Find where the given text appears and provide that cell's center as [X, Y] coordinate. 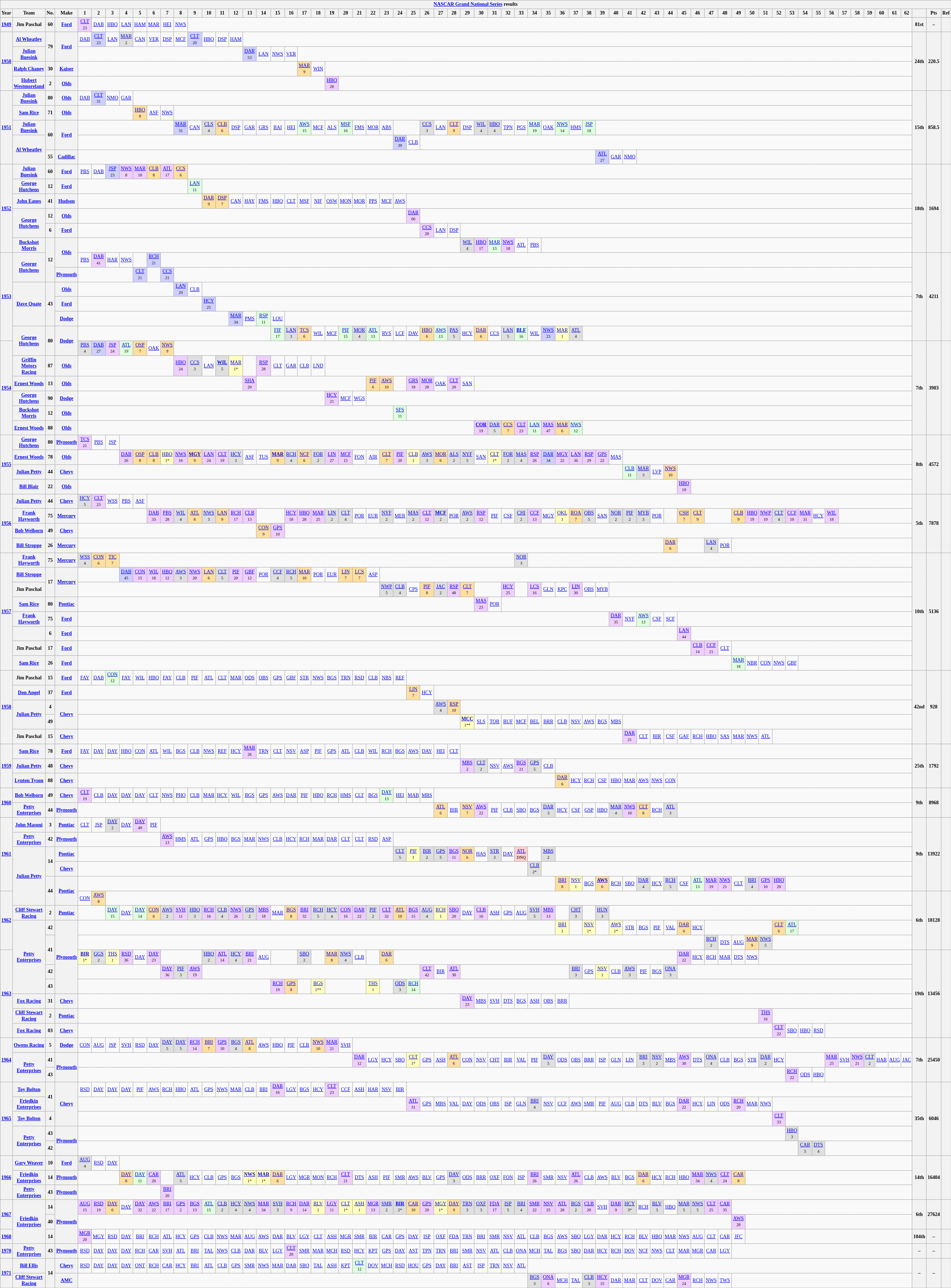
CAR 35 [725, 1207]
HBO 8 [140, 113]
ATL 15 [209, 1207]
8th [919, 465]
54 [805, 13]
DAV [413, 333]
53 [792, 13]
DAR 53 [250, 54]
NWS 23 [548, 333]
18th [919, 208]
RCH 22 [792, 1075]
JAC 2 [441, 589]
24th [919, 61]
COR 19 [481, 428]
RSD 36 [126, 957]
MAR 3 [644, 472]
MAS 4 [521, 457]
PIF 15 [346, 333]
CLT 25 [711, 1207]
3903 [934, 388]
WSS 4 [85, 560]
CLS 4 [209, 128]
OXF 3 [481, 1207]
Bill Blair [29, 486]
MAS 2 [413, 516]
HUN 3 [602, 913]
THS 16 [766, 1016]
AWS 10 [387, 384]
13922 [934, 854]
DAY 13 [387, 795]
MBS 13 [548, 913]
BLV 3 [657, 1207]
FIF 17 [278, 333]
SBO 2 [304, 957]
CLT 6 [779, 928]
BRI 8 [562, 884]
CLB 2* [535, 869]
MCF 2 [441, 516]
BGS 21 [521, 766]
DAY 14 [140, 913]
MGR 20 [85, 1237]
HCY 3 [236, 457]
1 [85, 13]
Ralph Chaney [29, 69]
DAY 3 [454, 1178]
LAN 6 [209, 575]
PBS 4 [85, 348]
CLB 9 [739, 516]
LAN 5 [508, 333]
NYF [630, 619]
WIL 5 [223, 366]
7878 [934, 523]
NWS 8 [126, 172]
ATL 31 [413, 1104]
Griffin Motors Racing [29, 366]
RSP 48 [454, 589]
LAN 36 [576, 457]
LIN 27 [332, 457]
23 [387, 13]
NBR [752, 663]
OBS 5 [589, 516]
HCY 3* [630, 1207]
OSP 8 [140, 457]
CCF 13 [535, 516]
21 [359, 13]
No. [50, 13]
NIF [318, 201]
87 [50, 366]
AWS 1* [616, 928]
CHT 3 [576, 913]
BIR 2 [427, 854]
4572 [934, 465]
NWS 14 [562, 128]
GAF [684, 737]
Dave Quate [29, 304]
1958 [7, 707]
PGS [521, 128]
CON 9 [264, 531]
DAY 6 [112, 1207]
MGR 24 [684, 1281]
MSF [304, 201]
TIC 7 [112, 560]
MGY 22 [562, 457]
NSV 2 [657, 1060]
1970 [7, 1251]
HBO 1* [167, 457]
NASCAR Grand National Series results [476, 4]
858.5 [934, 127]
NOR 6 [467, 854]
NWS 16 [181, 457]
MAS 47 [548, 428]
NOR 2 [616, 516]
NSV 25 [548, 1207]
MAR 5 [684, 1207]
ATL 26 [576, 1178]
1954 [7, 388]
ASH 1 [359, 1207]
BGS 8 [291, 913]
47 [711, 13]
1963 [7, 994]
CSH 7 [684, 516]
Make [67, 13]
MAS [616, 457]
CLT 42 [427, 972]
220.5 [934, 61]
NBS [387, 678]
CLB 13 [250, 516]
AWS 28 [739, 1222]
RCH 2 [711, 942]
1962 [7, 920]
RCH 4 [291, 457]
25450 [934, 1060]
BGS 3 [535, 1281]
CCS 7 [508, 428]
9 [195, 13]
BEL [535, 722]
RCH 1 [441, 913]
BRI 17 [167, 1207]
BRI 26 [535, 1178]
NCF 6 [304, 457]
HBO 4 [495, 128]
MAR 2 [126, 39]
CLT 24 [725, 1178]
LCS 16 [535, 589]
OSW [332, 201]
BGS 1** [318, 986]
6046 [934, 1119]
CAR 10 [413, 1207]
CCS 20 [427, 230]
Cadillac [67, 157]
7 [167, 13]
27624 [934, 1214]
8968 [934, 803]
CLB 6 [223, 128]
KPC [562, 589]
42nd [919, 707]
CCS 21 [167, 275]
CON 15 [140, 575]
BGS 15 [413, 913]
1953 [7, 297]
DAB 26 [126, 457]
PMS [250, 319]
BIR 1* [85, 957]
OSP 7 [140, 348]
BRI 1 [562, 928]
BGS 13 [195, 1207]
BGS 4 [236, 1045]
AWS 6 [602, 884]
DAY 8 [126, 1178]
CON 12 [112, 678]
24 [400, 13]
1952 [7, 208]
1792 [934, 766]
ALS [332, 128]
CAR 5 [805, 1148]
SMR 22 [535, 1207]
ROA 7 [576, 516]
FDA 17 [495, 1207]
JSP 18 [589, 128]
32 [508, 13]
ATL 28 [562, 1207]
28 [454, 13]
CLB 16 [481, 913]
LAN 9 [223, 516]
DAY 36 [167, 972]
39 [602, 13]
GSP [589, 810]
35 [548, 13]
DAR 3 [548, 810]
CON 16 [346, 913]
DAB 45 [126, 575]
1959 [7, 766]
71 [50, 113]
CLT 22 [779, 1031]
TOR [495, 722]
Ref [946, 13]
5th [919, 523]
DAR 14 [304, 1207]
TUS [264, 457]
BLF 16 [521, 333]
MAR 21 [332, 1045]
SBO 20 [454, 913]
CLB 11 [630, 472]
NWS 18 [508, 245]
NWS 12 [576, 428]
DAR 66 [413, 216]
1957 [7, 611]
BRI 7 [209, 1045]
SAS [725, 737]
DTS 4 [818, 1148]
38 [589, 13]
1951 [7, 127]
ONA [521, 1251]
NWS 9 [167, 348]
SVH 5 [535, 913]
Hudson [67, 201]
NWP 5 [387, 589]
PIF 1 [413, 854]
GGS 2 [99, 957]
BAI [278, 128]
LVP [657, 472]
GPS 22 [602, 457]
RCH 16 [209, 913]
NWS 3 [209, 516]
SMR 2 [387, 1207]
HBO 24 [181, 366]
STR 3 [495, 854]
CAR 20 [154, 1178]
HCY 18 [291, 516]
BRI 20 [167, 1192]
ATL 3 [670, 810]
SLS [481, 722]
PIF 3 [181, 972]
CAR 8 [739, 1178]
SVH 11 [181, 913]
BLV 1 [318, 1207]
HCY 21 [332, 398]
WIN [318, 69]
LGY 11 [332, 1207]
CCF 21 [711, 648]
Pts [934, 13]
AIR [373, 457]
NSV 1* [589, 928]
18 [318, 13]
ATL 27 [602, 157]
DAY 9 [454, 1207]
1971 [7, 1273]
MYB 3 [644, 516]
Lynton Tyson [29, 781]
1950 [7, 61]
ONT [140, 1266]
MGY 1* [441, 1207]
AWS 15 [304, 128]
DAR 12 [359, 1060]
50 [752, 13]
CLT 31 [99, 98]
NOR 3 [521, 560]
ISP 5 [508, 1207]
BUF [508, 722]
MSF 16 [346, 128]
NYF 5 [467, 457]
SCF [670, 619]
CLB 20 [589, 1207]
AWS 4 [441, 707]
14th [919, 1177]
Team [29, 13]
AWS 19 [195, 972]
CCF 4 [278, 575]
DSP 7 [223, 201]
MAS 23 [481, 604]
PAS 5 [454, 333]
RCH 19 [278, 986]
35th [919, 1119]
25 [413, 13]
45 [684, 13]
WSS [112, 501]
8 [181, 13]
DAY 15 [112, 913]
CLB 1 [413, 457]
928 [934, 707]
FDA [454, 1237]
HBO 2 [209, 957]
HOU [413, 1266]
PPS [373, 201]
104th [919, 1237]
Bill Ellis [29, 1266]
GPS 8 [291, 986]
MAR 8 [332, 957]
JAC [907, 1060]
Owens Racing [29, 1045]
GBF 12 [250, 575]
DAR 35 [616, 619]
CPS [413, 589]
DAB 33 [154, 516]
LAN 29 [181, 289]
NWS 20 [195, 575]
MER [400, 516]
MAR 4 [616, 810]
MYB [602, 589]
27 [441, 13]
13456 [934, 994]
03 [50, 1031]
HCY 15 [602, 1281]
LAN 3 [291, 333]
57 [845, 13]
DAY 49 [140, 825]
GRS [264, 128]
5136 [934, 611]
GRS 18 [413, 384]
36 [562, 13]
79 [50, 47]
61 [895, 13]
TWS [725, 1281]
NWS 26 [236, 913]
DAY 2 [112, 825]
MGR 13 [373, 1207]
RSP 10 [454, 707]
46 [697, 13]
51 [766, 13]
81st [919, 25]
1967 [7, 1214]
RSD 19 [99, 1207]
ABS [387, 128]
SFS 11 [400, 413]
29 [467, 13]
ONA 3 [670, 972]
DAB 27 [99, 348]
PIF 8 [427, 589]
HBO 20 [779, 884]
AUG 15 [85, 1207]
MGY 9 [195, 457]
PIF 6 [373, 384]
NWP 19 [766, 516]
John Eanes [29, 201]
DAR 2 [766, 1060]
18128 [934, 920]
CLT 8 [644, 810]
Gary Weaver [29, 1163]
Hubert Westmoreland [29, 84]
RSP 28 [264, 366]
LAN 44 [684, 634]
MCC 1** [467, 722]
RSP 12 [481, 516]
DAR 5 [495, 428]
GPS 20 [427, 1207]
DAY 32 [140, 1207]
1961 [7, 854]
SHA 20 [250, 384]
Don Angel [29, 692]
Year [7, 13]
DAY 11 [140, 1178]
19 [332, 13]
1956 [7, 523]
58 [857, 13]
BGS 2 [576, 1207]
LCS 7 [359, 575]
TCS 21 [85, 442]
25th [919, 766]
ONA 4 [711, 1060]
MOR 28 [427, 384]
MAR 13 [495, 245]
NYF 2 [387, 516]
LCF [400, 333]
TCS 6 [304, 333]
HAY [250, 201]
11 [223, 13]
RCH 17 [236, 516]
10th [919, 611]
WGS [359, 398]
DAR 4 [644, 884]
AMC [67, 1281]
RSP 26 [535, 457]
NCF [644, 1251]
1694 [934, 208]
15th [919, 127]
CHT [495, 1060]
MAR 1 [562, 333]
LAN 4 [711, 545]
NSV 7 [467, 810]
LIN 30 [576, 589]
LOU [278, 319]
PBS 28 [167, 516]
JSP 24 [112, 348]
1966 [7, 1177]
ATL 30 [454, 972]
MCF 15 [346, 457]
BGS 11 [454, 854]
ODS 3 [400, 986]
20 [346, 13]
DAB 41 [99, 260]
1955 [7, 465]
CHI 2 [521, 516]
MOR 4 [359, 333]
HBO 6 [427, 333]
ATL 19 [126, 348]
1965 [7, 1119]
PHO [181, 795]
CCS [495, 333]
ATL DNQ [521, 854]
AWS 30 [684, 1060]
90 [50, 398]
62 [907, 13]
RVS [387, 333]
MAR 26 [250, 751]
DAR 34 [548, 457]
BRI 32 [304, 913]
ONA 6 [548, 1281]
MAR 6 [562, 428]
RCH 20 [739, 1104]
MBS 18 [264, 913]
19th [919, 994]
John Masoni [29, 825]
1960 [7, 803]
ATL 4 [576, 333]
1964 [7, 1060]
CCF 10 [792, 516]
ATL 10 [400, 913]
CLB 3 [589, 1281]
RSP 29 [589, 457]
16404 [934, 1177]
MAR 18 [739, 663]
ALS 2 [454, 457]
RSP 11 [264, 319]
TRN 3 [467, 1207]
HAS [481, 854]
DAR 16 [278, 1089]
LIN 2 [332, 516]
NWS 1* [250, 1178]
BIR 2* [400, 1207]
OKL 1 [562, 516]
CLB 14 [697, 648]
HBO 12 [167, 575]
BRI 21 [250, 957]
LND [318, 366]
HBO 17 [481, 245]
DAR 39 [400, 142]
Kaiser [67, 69]
59 [869, 13]
MAB [413, 795]
4211 [934, 297]
AWS 8 [99, 898]
HCY 5 [85, 501]
DAR 21 [630, 737]
CCS 6 [181, 172]
JFC [739, 1237]
RCH 9 [291, 1207]
CLT 32 [387, 913]
MOR 6 [441, 457]
RCH 21 [154, 260]
SVH 3 [278, 1207]
CLB 2 [223, 1207]
33 [521, 13]
34 [535, 13]
ATL 5 [181, 1178]
52 [779, 13]
16 [291, 13]
CLT 33 [779, 1119]
JSP 23 [112, 172]
56 [832, 13]
1968 [7, 1237]
ATL 14 [223, 957]
LAN 24 [209, 457]
1949 [7, 25]
